Extract the [x, y] coordinate from the center of the cell holding the provided text.  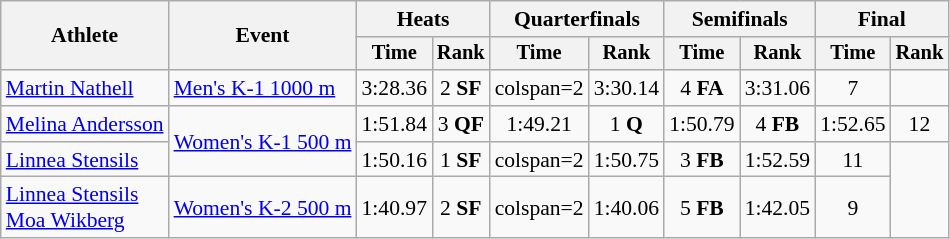
4 FB [778, 124]
Martin Nathell [85, 88]
1:49.21 [540, 124]
7 [852, 88]
1:52.65 [852, 124]
Final [882, 19]
Athlete [85, 36]
1 Q [626, 124]
3:28.36 [394, 88]
1:50.16 [394, 160]
1:50.75 [626, 160]
1:50.79 [702, 124]
9 [852, 208]
1:42.05 [778, 208]
Women's K-1 500 m [263, 142]
3 QF [461, 124]
Linnea StensilsMoa Wikberg [85, 208]
Semifinals [740, 19]
Melina Andersson [85, 124]
Women's K-2 500 m [263, 208]
1 SF [461, 160]
1:51.84 [394, 124]
3:30.14 [626, 88]
5 FB [702, 208]
12 [920, 124]
11 [852, 160]
Quarterfinals [578, 19]
Men's K-1 1000 m [263, 88]
Event [263, 36]
1:40.97 [394, 208]
1:40.06 [626, 208]
3:31.06 [778, 88]
3 FB [702, 160]
Linnea Stensils [85, 160]
4 FA [702, 88]
1:52.59 [778, 160]
Heats [424, 19]
